Return [X, Y] of the center of cell containing provided text 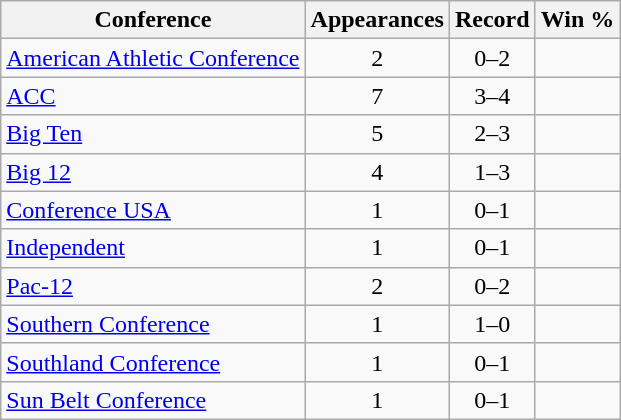
Conference [153, 20]
Record [492, 20]
5 [377, 134]
1–0 [492, 324]
Independent [153, 248]
Conference USA [153, 210]
Southland Conference [153, 362]
2–3 [492, 134]
Pac-12 [153, 286]
4 [377, 172]
3–4 [492, 96]
ACC [153, 96]
American Athletic Conference [153, 58]
Big 12 [153, 172]
Appearances [377, 20]
Southern Conference [153, 324]
7 [377, 96]
1–3 [492, 172]
Sun Belt Conference [153, 400]
Big Ten [153, 134]
Win % [578, 20]
